Scan for the cell matching the given text and deliver its [x, y] coordinate at center. 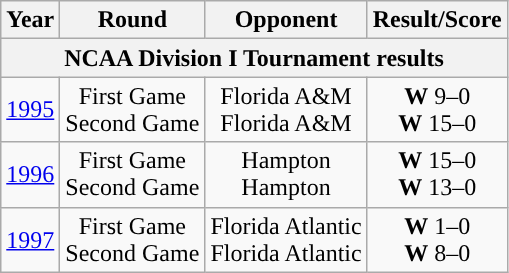
W 9–0W 15–0 [437, 110]
Year [30, 20]
W 15–0W 13–0 [437, 174]
1995 [30, 110]
Result/Score [437, 20]
Round [132, 20]
1997 [30, 240]
1996 [30, 174]
Florida A&MFlorida A&M [286, 110]
Opponent [286, 20]
W 1–0W 8–0 [437, 240]
NCAA Division I Tournament results [254, 58]
Florida AtlanticFlorida Atlantic [286, 240]
HamptonHampton [286, 174]
